Return (X, Y) of the center of cell containing provided text 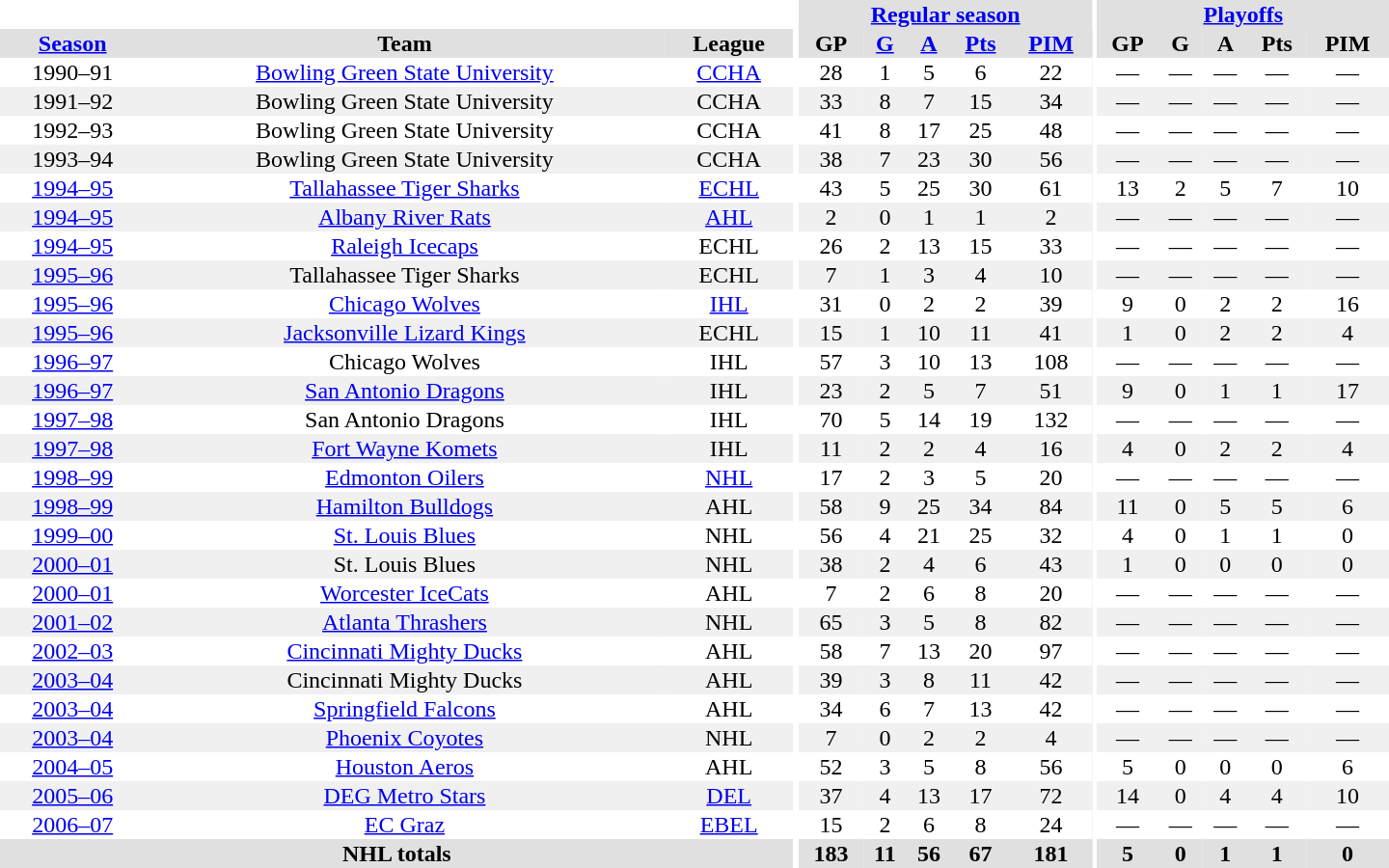
22 (1051, 72)
Raleigh Icecaps (404, 246)
70 (831, 420)
EC Graz (404, 825)
1990–91 (72, 72)
181 (1051, 854)
82 (1051, 622)
NHL totals (397, 854)
57 (831, 362)
28 (831, 72)
24 (1051, 825)
37 (831, 796)
Fort Wayne Komets (404, 448)
1991–92 (72, 101)
51 (1051, 391)
Albany River Rats (404, 217)
Jacksonville Lizard Kings (404, 333)
67 (980, 854)
Houston Aeros (404, 767)
21 (930, 535)
2001–02 (72, 622)
2002–03 (72, 651)
72 (1051, 796)
26 (831, 246)
DEG Metro Stars (404, 796)
2005–06 (72, 796)
DEL (729, 796)
Springfield Falcons (404, 709)
EBEL (729, 825)
Hamilton Bulldogs (404, 506)
65 (831, 622)
Phoenix Coyotes (404, 738)
52 (831, 767)
183 (831, 854)
Season (72, 43)
97 (1051, 651)
1999–00 (72, 535)
31 (831, 304)
1993–94 (72, 159)
League (729, 43)
48 (1051, 130)
Edmonton Oilers (404, 477)
Worcester IceCats (404, 593)
84 (1051, 506)
132 (1051, 420)
Team (404, 43)
19 (980, 420)
1992–93 (72, 130)
108 (1051, 362)
Regular season (945, 14)
Playoffs (1243, 14)
61 (1051, 188)
32 (1051, 535)
Atlanta Thrashers (404, 622)
2006–07 (72, 825)
2004–05 (72, 767)
